Detect which cell encompasses the target text, then output its (x, y) center coordinate. 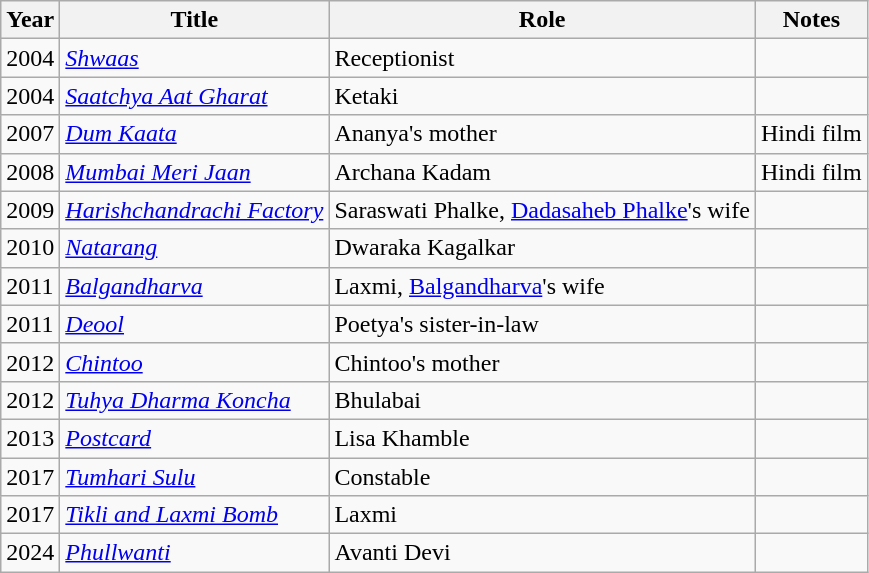
Natarang (194, 248)
Bhulabai (542, 400)
Receptionist (542, 58)
Laxmi (542, 515)
Constable (542, 477)
2024 (30, 553)
2010 (30, 248)
2007 (30, 134)
Postcard (194, 438)
Saraswati Phalke, Dadasaheb Phalke's wife (542, 210)
Saatchya Aat Gharat (194, 96)
Tuhya Dharma Koncha (194, 400)
Poetya's sister-in-law (542, 324)
Avanti Devi (542, 553)
Dum Kaata (194, 134)
Title (194, 20)
Notes (811, 20)
Ketaki (542, 96)
Ananya's mother (542, 134)
Chintoo (194, 362)
Shwaas (194, 58)
Year (30, 20)
Tumhari Sulu (194, 477)
Role (542, 20)
2009 (30, 210)
Tikli and Laxmi Bomb (194, 515)
Lisa Khamble (542, 438)
Mumbai Meri Jaan (194, 172)
Deool (194, 324)
2013 (30, 438)
Dwaraka Kagalkar (542, 248)
Chintoo's mother (542, 362)
Archana Kadam (542, 172)
Harishchandrachi Factory (194, 210)
2008 (30, 172)
Laxmi, Balgandharva's wife (542, 286)
Phullwanti (194, 553)
Balgandharva (194, 286)
